Search for the cell housing the specified text and yield its [x, y] center coordinate. 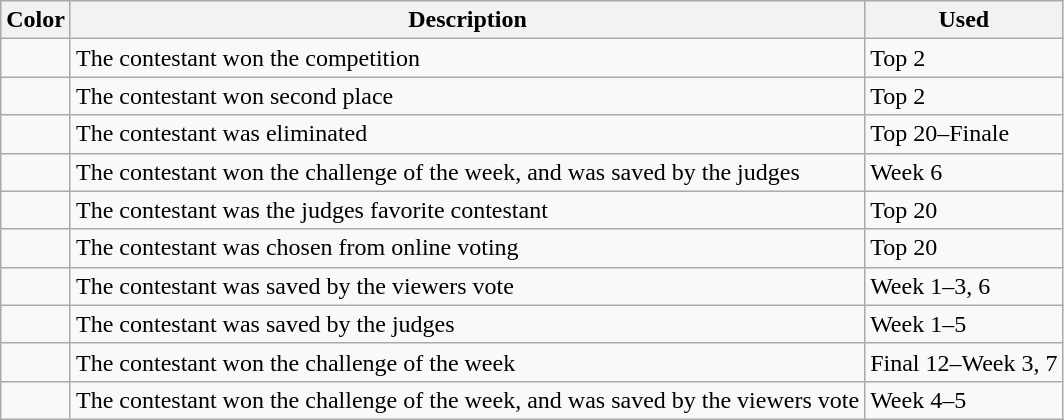
The contestant was saved by the viewers vote [467, 286]
The contestant won the competition [467, 58]
The contestant was chosen from online voting [467, 248]
Top 20–Finale [964, 134]
The contestant was saved by the judges [467, 324]
Week 1–5 [964, 324]
Color [36, 20]
The contestant won second place [467, 96]
Final 12–Week 3, 7 [964, 362]
Used [964, 20]
The contestant won the challenge of the week, and was saved by the viewers vote [467, 400]
Week 4–5 [964, 400]
Week 1–3, 6 [964, 286]
The contestant won the challenge of the week, and was saved by the judges [467, 172]
The contestant was eliminated [467, 134]
The contestant won the challenge of the week [467, 362]
Week 6 [964, 172]
The contestant was the judges favorite contestant [467, 210]
Description [467, 20]
